Capture the cell that displays the provided text and extract its [X, Y] central coordinate. 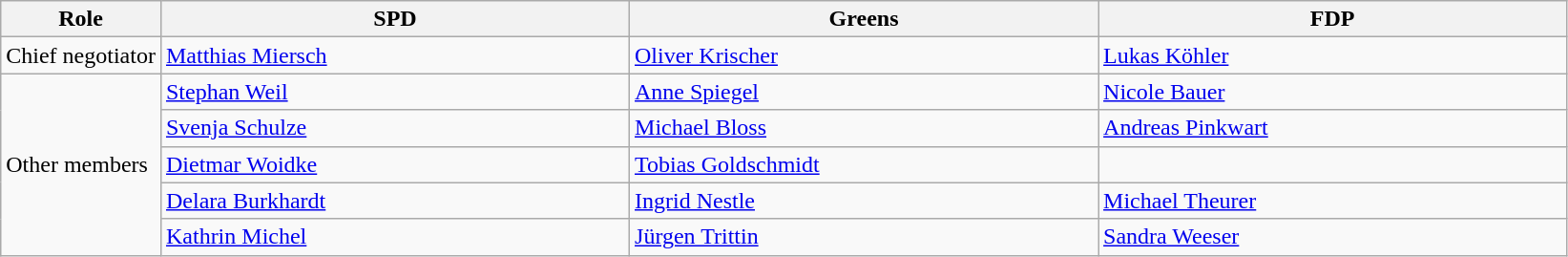
Lukas Köhler [1332, 55]
Anne Spiegel [865, 92]
Svenja Schulze [395, 128]
Chief negotiator [81, 55]
Dietmar Woidke [395, 164]
Matthias Miersch [395, 55]
Tobias Goldschmidt [865, 164]
Kathrin Michel [395, 237]
Sandra Weeser [1332, 237]
Role [81, 19]
Greens [865, 19]
Michael Theurer [1332, 201]
Ingrid Nestle [865, 201]
Delara Burkhardt [395, 201]
Oliver Krischer [865, 55]
Jürgen Trittin [865, 237]
Andreas Pinkwart [1332, 128]
Nicole Bauer [1332, 92]
Other members [81, 164]
Michael Bloss [865, 128]
SPD [395, 19]
FDP [1332, 19]
Stephan Weil [395, 92]
